Identify which cell holds the provided text, then report its [X, Y] central coordinate. 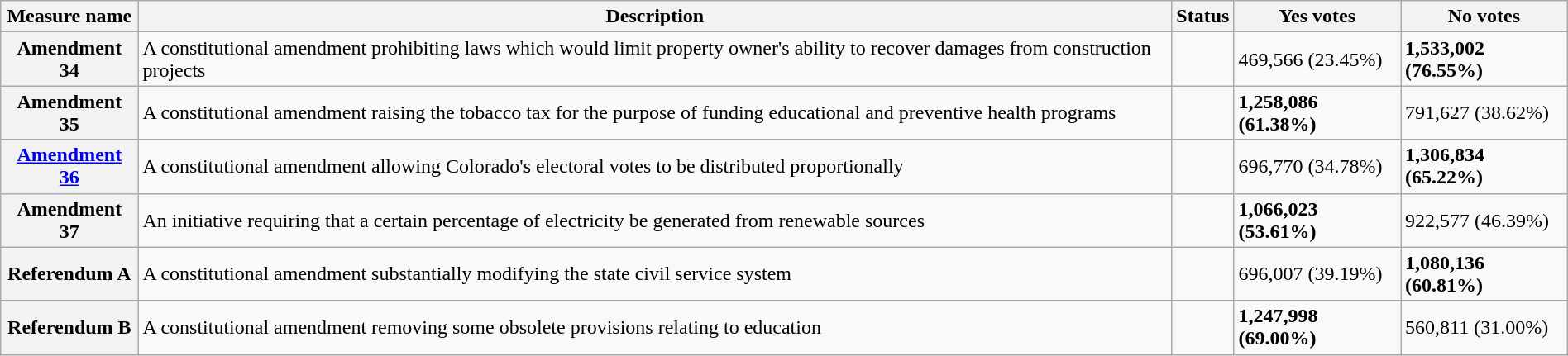
469,566 (23.45%) [1317, 59]
Amendment 36 [69, 167]
696,007 (39.19%) [1317, 274]
1,080,136 (60.81%) [1484, 274]
696,770 (34.78%) [1317, 167]
Description [655, 17]
A constitutional amendment allowing Colorado's electoral votes to be distributed proportionally [655, 167]
1,258,086 (61.38%) [1317, 112]
A constitutional amendment raising the tobacco tax for the purpose of funding educational and preventive health programs [655, 112]
Measure name [69, 17]
1,066,023 (53.61%) [1317, 220]
922,577 (46.39%) [1484, 220]
Amendment 34 [69, 59]
1,533,002 (76.55%) [1484, 59]
A constitutional amendment removing some obsolete provisions relating to education [655, 327]
Amendment 37 [69, 220]
No votes [1484, 17]
1,306,834 (65.22%) [1484, 167]
An initiative requiring that a certain percentage of electricity be generated from renewable sources [655, 220]
A constitutional amendment prohibiting laws which would limit property owner's ability to recover damages from construction projects [655, 59]
Amendment 35 [69, 112]
A constitutional amendment substantially modifying the state civil service system [655, 274]
791,627 (38.62%) [1484, 112]
Yes votes [1317, 17]
560,811 (31.00%) [1484, 327]
1,247,998 (69.00%) [1317, 327]
Status [1202, 17]
Referendum B [69, 327]
Referendum A [69, 274]
